Locate the cell with the specified text and output its [x, y] center coordinate. 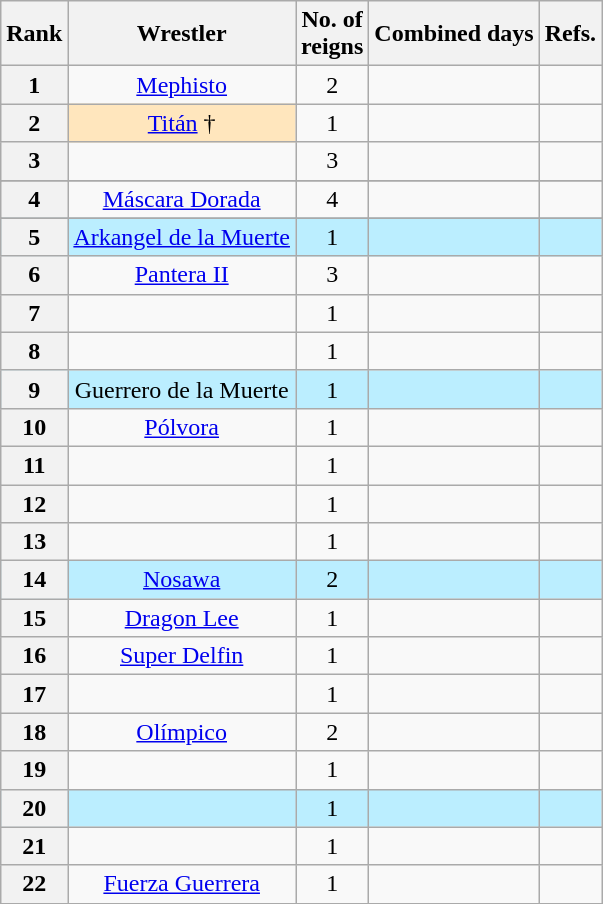
Pólvora [182, 427]
Dragon Lee [182, 618]
15 [34, 618]
Guerrero de la Muerte [182, 389]
Olímpico [182, 732]
No. ofreigns [332, 34]
Rank [34, 34]
22 [34, 884]
Titán † [182, 123]
16 [34, 656]
17 [34, 694]
6 [34, 275]
Wrestler [182, 34]
19 [34, 770]
Super Delfin [182, 656]
12 [34, 503]
Arkangel de la Muerte [182, 237]
21 [34, 846]
Mephisto [182, 85]
Combined days [454, 34]
Nosawa [182, 580]
Fuerza Guerrera [182, 884]
11 [34, 465]
14 [34, 580]
Máscara Dorada [182, 199]
13 [34, 542]
18 [34, 732]
9 [34, 389]
5 [34, 237]
10 [34, 427]
8 [34, 351]
Pantera II [182, 275]
20 [34, 808]
7 [34, 313]
Refs. [570, 34]
